Detect which cell encompasses the target text, then output its (X, Y) center coordinate. 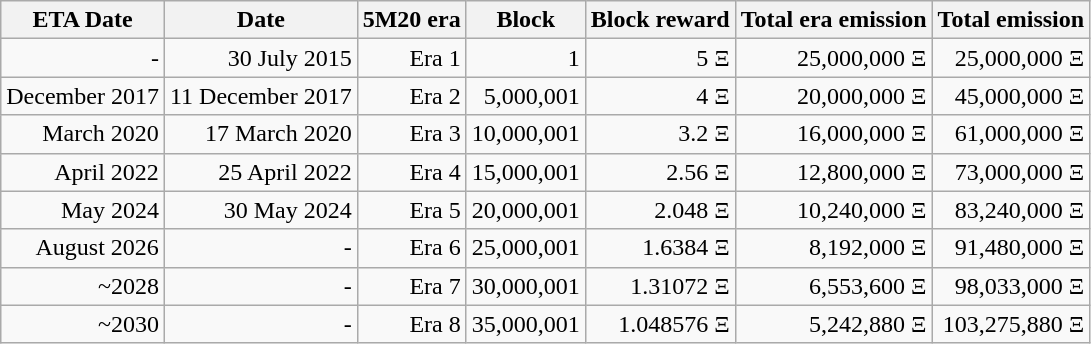
Era 3 (412, 134)
~2028 (83, 286)
16,000,000 Ξ (834, 134)
15,000,001 (526, 172)
Total era emission (834, 20)
Era 5 (412, 210)
25 April 2022 (260, 172)
91,480,000 Ξ (1011, 248)
8,192,000 Ξ (834, 248)
45,000,000 Ξ (1011, 96)
Era 7 (412, 286)
5,242,880 Ξ (834, 324)
35,000,001 (526, 324)
Era 8 (412, 324)
30,000,001 (526, 286)
12,800,000 Ξ (834, 172)
1.6384 Ξ (660, 248)
2.048 Ξ (660, 210)
Era 6 (412, 248)
ETA Date (83, 20)
5,000,001 (526, 96)
Block reward (660, 20)
1.048576 Ξ (660, 324)
6,553,600 Ξ (834, 286)
Era 2 (412, 96)
1 (526, 58)
20,000,001 (526, 210)
30 July 2015 (260, 58)
May 2024 (83, 210)
2.56 Ξ (660, 172)
11 December 2017 (260, 96)
5 Ξ (660, 58)
April 2022 (83, 172)
3.2 Ξ (660, 134)
December 2017 (83, 96)
4 Ξ (660, 96)
25,000,001 (526, 248)
10,000,001 (526, 134)
17 March 2020 (260, 134)
Era 1 (412, 58)
61,000,000 Ξ (1011, 134)
30 May 2024 (260, 210)
Date (260, 20)
1.31072 Ξ (660, 286)
Era 4 (412, 172)
Block (526, 20)
73,000,000 Ξ (1011, 172)
98,033,000 Ξ (1011, 286)
10,240,000 Ξ (834, 210)
August 2026 (83, 248)
March 2020 (83, 134)
~2030 (83, 324)
83,240,000 Ξ (1011, 210)
20,000,000 Ξ (834, 96)
5M20 era (412, 20)
103,275,880 Ξ (1011, 324)
Total emission (1011, 20)
